Provide the (X, Y) coordinate of the cell's center where the given text is located.  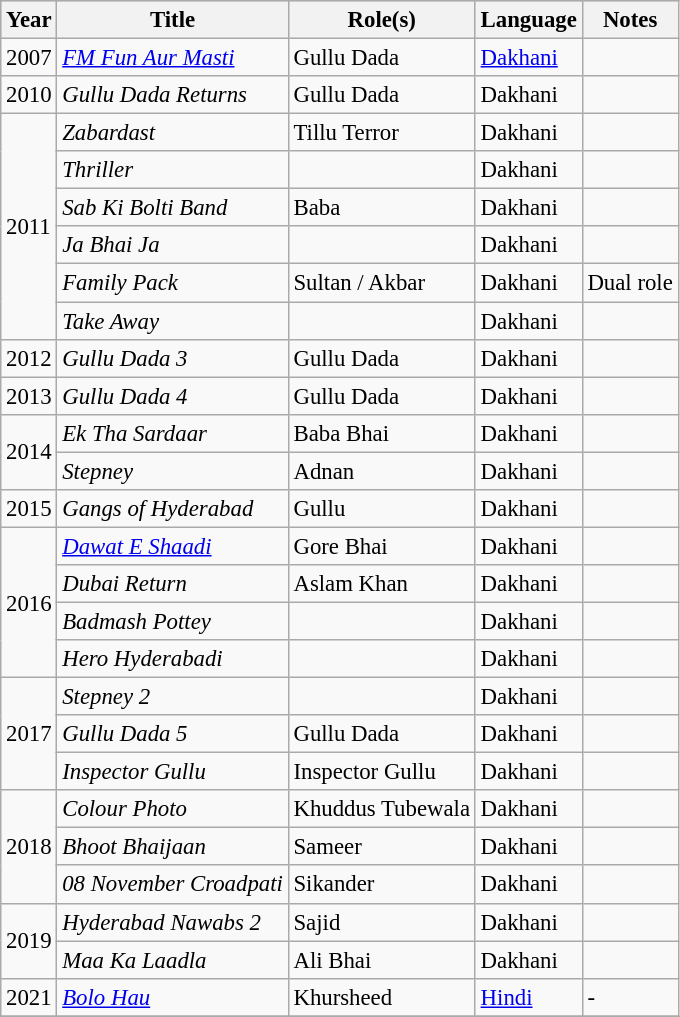
Zabardast (172, 133)
Hindi (528, 997)
2021 (29, 997)
Ek Tha Sardaar (172, 433)
Baba Bhai (382, 433)
2007 (29, 58)
Sultan / Akbar (382, 283)
2015 (29, 509)
2018 (29, 846)
Adnan (382, 471)
Year (29, 20)
Tillu Terror (382, 133)
Gullu Dada 4 (172, 396)
Colour Photo (172, 809)
Aslam Khan (382, 584)
Dual role (630, 283)
Bolo Hau (172, 997)
Maa Ka Laadla (172, 960)
Khuddus Tubewala (382, 809)
Dubai Return (172, 584)
Thriller (172, 170)
2013 (29, 396)
2010 (29, 95)
Take Away (172, 321)
Ali Bhai (382, 960)
Stepney (172, 471)
Gangs of Hyderabad (172, 509)
Family Pack (172, 283)
2014 (29, 452)
08 November Croadpati (172, 885)
Badmash Pottey (172, 621)
2011 (29, 227)
2016 (29, 602)
Hero Hyderabadi (172, 659)
Khursheed (382, 997)
Bhoot Bhaijaan (172, 847)
Gullu (382, 509)
Notes (630, 20)
Role(s) (382, 20)
Sikander (382, 885)
Dawat E Shaadi (172, 546)
2012 (29, 358)
Sab Ki Bolti Band (172, 208)
FM Fun Aur Masti (172, 58)
Gullu Dada 5 (172, 734)
Gore Bhai (382, 546)
Stepney 2 (172, 697)
Ja Bhai Ja (172, 245)
2017 (29, 734)
Sajid (382, 922)
Hyderabad Nawabs 2 (172, 922)
Baba (382, 208)
Language (528, 20)
2019 (29, 940)
Gullu Dada Returns (172, 95)
Gullu Dada 3 (172, 358)
Title (172, 20)
- (630, 997)
Sameer (382, 847)
